Return [X, Y] of the center of cell containing provided text 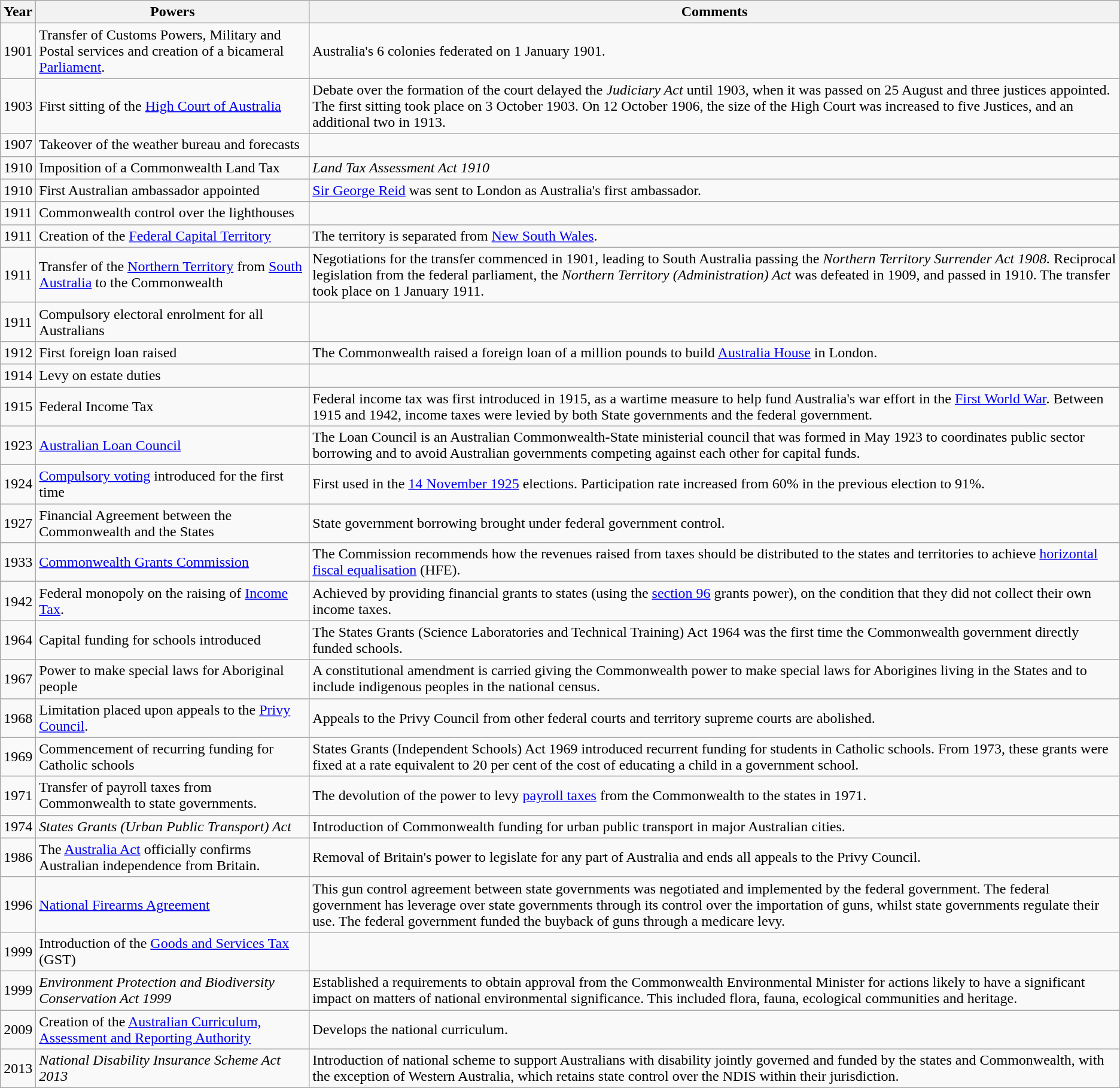
The territory is separated from New South Wales. [714, 236]
1964 [18, 640]
First Australian ambassador appointed [172, 190]
First used in the 14 November 1925 elections. Participation rate increased from 60% in the previous election to 91%. [714, 485]
The States Grants (Science Laboratories and Technical Training) Act 1964 was the first time the Commonwealth government directly funded schools. [714, 640]
1974 [18, 826]
Year [18, 12]
Sir George Reid was sent to London as Australia's first ambassador. [714, 190]
Creation of the Australian Curriculum, Assessment and Reporting Authority [172, 1029]
Limitation placed upon appeals to the Privy Council. [172, 718]
Compulsory electoral enrolment for all Australians [172, 322]
Introduction of the Goods and Services Tax (GST) [172, 952]
1907 [18, 145]
Australian Loan Council [172, 445]
Imposition of a Commonwealth Land Tax [172, 168]
1924 [18, 485]
National Firearms Agreement [172, 904]
1933 [18, 563]
Capital funding for schools introduced [172, 640]
1915 [18, 406]
1912 [18, 352]
1901 [18, 51]
Land Tax Assessment Act 1910 [714, 168]
First foreign loan raised [172, 352]
States Grants (Urban Public Transport) Act [172, 826]
Compulsory voting introduced for the first time [172, 485]
Transfer of Customs Powers, Military and Postal services and creation of a bicameral Parliament. [172, 51]
Financial Agreement between the Commonwealth and the States [172, 523]
1942 [18, 601]
Comments [714, 12]
1903 [18, 106]
1967 [18, 679]
Commencement of recurring funding for Catholic schools [172, 756]
Introduction of Commonwealth funding for urban public transport in major Australian cities. [714, 826]
Commonwealth control over the lighthouses [172, 213]
1914 [18, 375]
1969 [18, 756]
Federal Income Tax [172, 406]
1986 [18, 857]
1968 [18, 718]
Develops the national curriculum. [714, 1029]
Takeover of the weather bureau and forecasts [172, 145]
Transfer of payroll taxes from Commonwealth to state governments. [172, 796]
1927 [18, 523]
2013 [18, 1069]
1923 [18, 445]
National Disability Insurance Scheme Act 2013 [172, 1069]
Power to make special laws for Aboriginal people [172, 679]
2009 [18, 1029]
The devolution of the power to levy payroll taxes from the Commonwealth to the states in 1971. [714, 796]
Creation of the Federal Capital Territory [172, 236]
Powers [172, 12]
The Australia Act officially confirms Australian independence from Britain. [172, 857]
Commonwealth Grants Commission [172, 563]
First sitting of the High Court of Australia [172, 106]
Transfer of the Northern Territory from South Australia to the Commonwealth [172, 275]
1996 [18, 904]
Removal of Britain's power to legislate for any part of Australia and ends all appeals to the Privy Council. [714, 857]
Levy on estate duties [172, 375]
Appeals to the Privy Council from other federal courts and territory supreme courts are abolished. [714, 718]
State government borrowing brought under federal government control. [714, 523]
Environment Protection and Biodiversity Conservation Act 1999 [172, 990]
1971 [18, 796]
Australia's 6 colonies federated on 1 January 1901. [714, 51]
Federal monopoly on the raising of Income Tax. [172, 601]
The Commonwealth raised a foreign loan of a million pounds to build Australia House in London. [714, 352]
